Extract the [x, y] coordinate from the center of the cell holding the provided text.  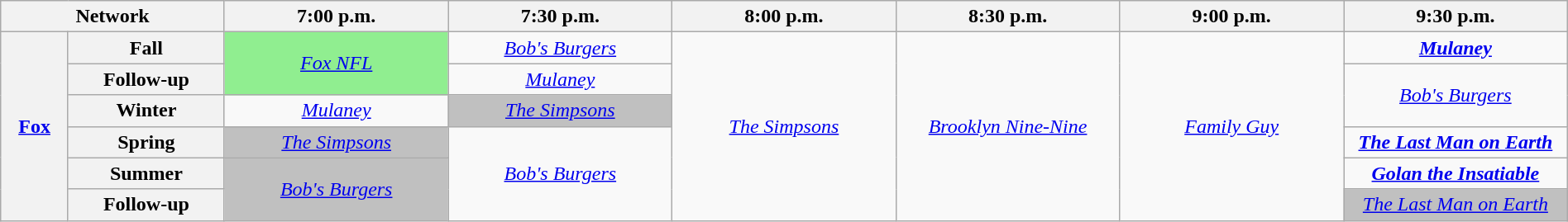
Summer [146, 173]
Spring [146, 142]
7:30 p.m. [561, 17]
9:30 p.m. [1456, 17]
Golan the Insatiable [1456, 173]
7:00 p.m. [336, 17]
Brooklyn Nine-Nine [1007, 126]
8:30 p.m. [1007, 17]
Network [112, 17]
8:00 p.m. [784, 17]
Fall [146, 48]
9:00 p.m. [1232, 17]
Family Guy [1232, 126]
Winter [146, 111]
Fox [35, 126]
Fox NFL [336, 64]
